Identify which cell holds the provided text, then report its (X, Y) central coordinate. 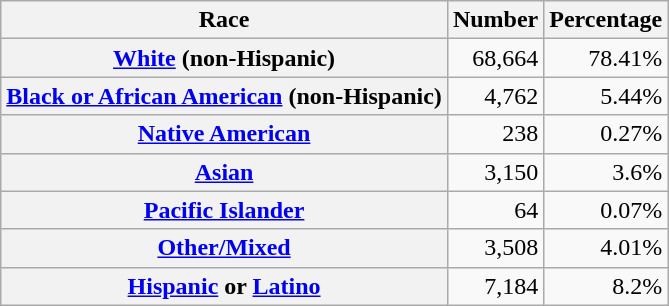
White (non-Hispanic) (224, 58)
4.01% (606, 248)
4,762 (495, 96)
8.2% (606, 286)
7,184 (495, 286)
Pacific Islander (224, 210)
68,664 (495, 58)
78.41% (606, 58)
Race (224, 20)
3,150 (495, 172)
5.44% (606, 96)
3.6% (606, 172)
238 (495, 134)
Asian (224, 172)
Percentage (606, 20)
Hispanic or Latino (224, 286)
Black or African American (non-Hispanic) (224, 96)
Native American (224, 134)
Other/Mixed (224, 248)
3,508 (495, 248)
64 (495, 210)
0.27% (606, 134)
0.07% (606, 210)
Number (495, 20)
